Return the [X, Y] coordinate for the center point of the cell that contains the specified text.  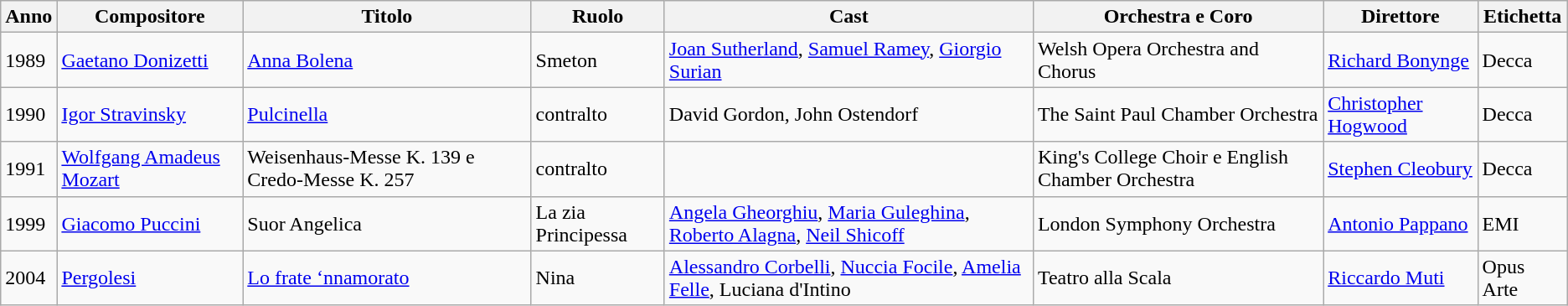
Opus Arte [1523, 278]
Compositore [150, 17]
Christopher Hogwood [1400, 114]
Riccardo Muti [1400, 278]
1989 [28, 60]
Gaetano Donizetti [150, 60]
La zia Principessa [598, 223]
1991 [28, 169]
Smeton [598, 60]
Giacomo Puccini [150, 223]
London Symphony Orchestra [1178, 223]
Orchestra e Coro [1178, 17]
Wolfgang Amadeus Mozart [150, 169]
Cast [848, 17]
David Gordon, John Ostendorf [848, 114]
Antonio Pappano [1400, 223]
Weisenhaus-Messe K. 139 e Credo-Messe K. 257 [387, 169]
Titolo [387, 17]
Teatro alla Scala [1178, 278]
Welsh Opera Orchestra and Chorus [1178, 60]
Lo frate ‘nnamorato [387, 278]
Etichetta [1523, 17]
Alessandro Corbelli, Nuccia Focile, Amelia Felle, Luciana d'Intino [848, 278]
Pulcinella [387, 114]
Igor Stravinsky [150, 114]
Stephen Cleobury [1400, 169]
1999 [28, 223]
Direttore [1400, 17]
1990 [28, 114]
King's College Choir e English Chamber Orchestra [1178, 169]
Nina [598, 278]
The Saint Paul Chamber Orchestra [1178, 114]
Anno [28, 17]
Pergolesi [150, 278]
Angela Gheorghiu, Maria Guleghina, Roberto Alagna, Neil Shicoff [848, 223]
Ruolo [598, 17]
2004 [28, 278]
Richard Bonynge [1400, 60]
EMI [1523, 223]
Suor Angelica [387, 223]
Anna Bolena [387, 60]
Joan Sutherland, Samuel Ramey, Giorgio Surian [848, 60]
